Return (x, y) of the center of cell containing provided text 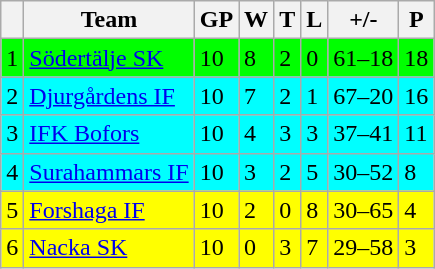
11 (416, 134)
Forshaga IF (109, 210)
W (256, 20)
Södertälje SK (109, 58)
18 (416, 58)
61–18 (364, 58)
IFK Bofors (109, 134)
Team (109, 20)
GP (216, 20)
30–52 (364, 172)
16 (416, 96)
29–58 (364, 248)
Djurgårdens IF (109, 96)
30–65 (364, 210)
Nacka SK (109, 248)
Surahammars IF (109, 172)
67–20 (364, 96)
37–41 (364, 134)
L (314, 20)
6 (12, 248)
T (288, 20)
P (416, 20)
+/- (364, 20)
